Return the (X, Y) coordinate for the center point of the cell that contains the specified text.  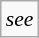
see (20, 19)
